Detect which cell encompasses the target text, then output its (x, y) center coordinate. 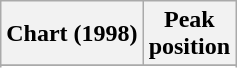
Peakposition (189, 34)
Chart (1998) (72, 34)
